Capture the cell that displays the provided text and extract its (x, y) central coordinate. 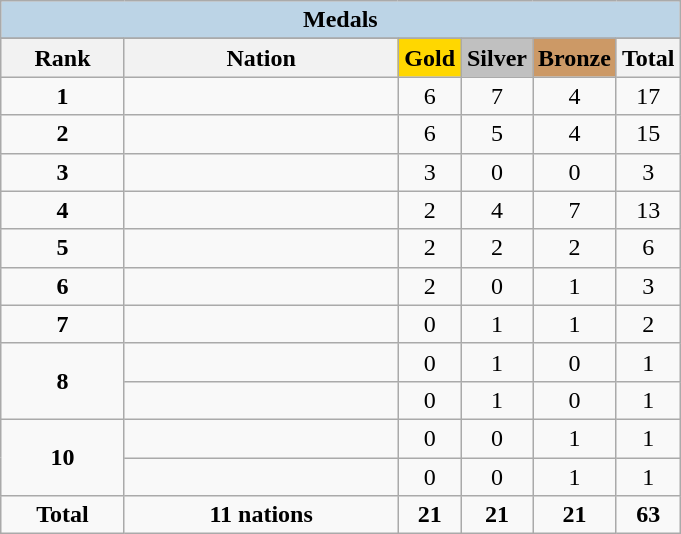
Silver (496, 58)
Nation (261, 58)
15 (648, 134)
Bronze (574, 58)
17 (648, 96)
8 (63, 381)
13 (648, 210)
Gold (430, 58)
Medals (340, 20)
10 (63, 457)
63 (648, 515)
11 nations (261, 515)
Rank (63, 58)
